Identify which cell holds the provided text, then report its (x, y) central coordinate. 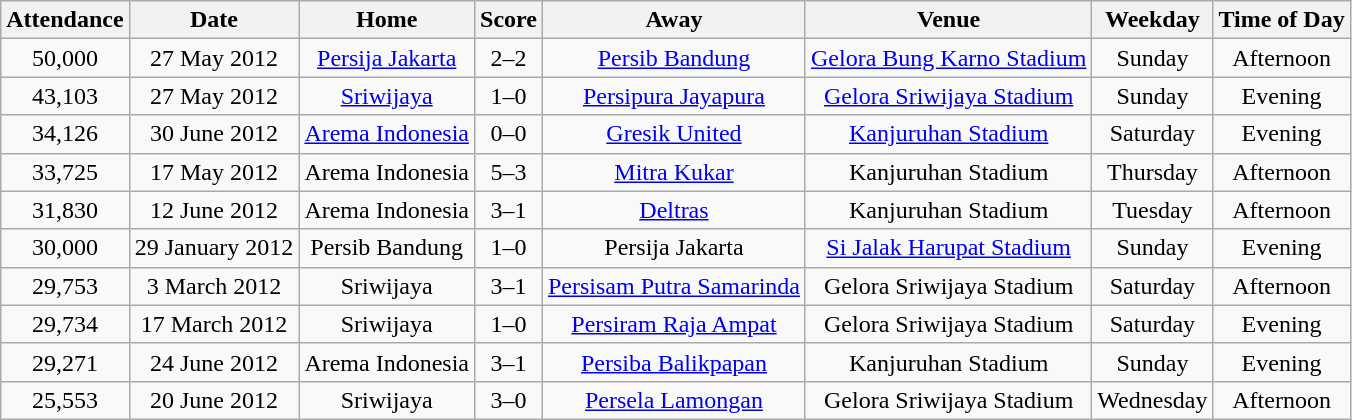
Venue (948, 20)
33,725 (65, 172)
Persela Lamongan (674, 400)
Persisam Putra Samarinda (674, 286)
3–0 (509, 400)
Date (214, 20)
Gelora Bung Karno Stadium (948, 58)
29 January 2012 (214, 248)
29,734 (65, 324)
29,271 (65, 362)
Time of Day (1282, 20)
24 June 2012 (214, 362)
Weekday (1152, 20)
Persipura Jayapura (674, 96)
30,000 (65, 248)
17 May 2012 (214, 172)
Persiram Raja Ampat (674, 324)
5–3 (509, 172)
Mitra Kukar (674, 172)
31,830 (65, 210)
Deltras (674, 210)
30 June 2012 (214, 134)
Thursday (1152, 172)
0–0 (509, 134)
Persiba Balikpapan (674, 362)
34,126 (65, 134)
Gresik United (674, 134)
Away (674, 20)
25,553 (65, 400)
Si Jalak Harupat Stadium (948, 248)
Wednesday (1152, 400)
50,000 (65, 58)
Score (509, 20)
3 March 2012 (214, 286)
29,753 (65, 286)
Home (387, 20)
17 March 2012 (214, 324)
43,103 (65, 96)
Attendance (65, 20)
20 June 2012 (214, 400)
12 June 2012 (214, 210)
2–2 (509, 58)
Tuesday (1152, 210)
